Output the [X, Y] coordinate of the center of the cell containing the given text.  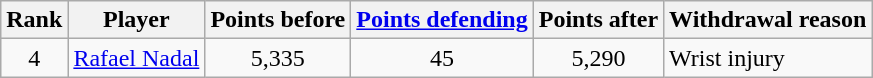
45 [442, 58]
Points defending [442, 20]
4 [34, 58]
Player [136, 20]
Wrist injury [768, 58]
Withdrawal reason [768, 20]
5,335 [278, 58]
Points after [598, 20]
Points before [278, 20]
5,290 [598, 58]
Rank [34, 20]
Rafael Nadal [136, 58]
